Locate the cell with the specified text and output its [x, y] center coordinate. 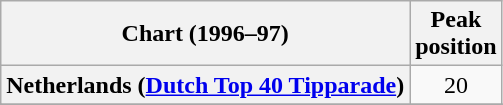
Netherlands (Dutch Top 40 Tipparade) [206, 85]
Chart (1996–97) [206, 34]
20 [456, 85]
Peakposition [456, 34]
